Extract the (X, Y) coordinate from the center of the cell holding the provided text.  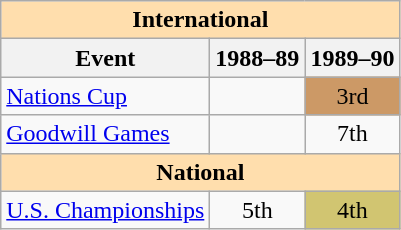
3rd (352, 96)
1988–89 (258, 58)
7th (352, 134)
Nations Cup (106, 96)
National (200, 172)
Goodwill Games (106, 134)
4th (352, 210)
Event (106, 58)
1989–90 (352, 58)
5th (258, 210)
International (200, 20)
U.S. Championships (106, 210)
